Find where the given text appears and provide that cell's center as (x, y) coordinate. 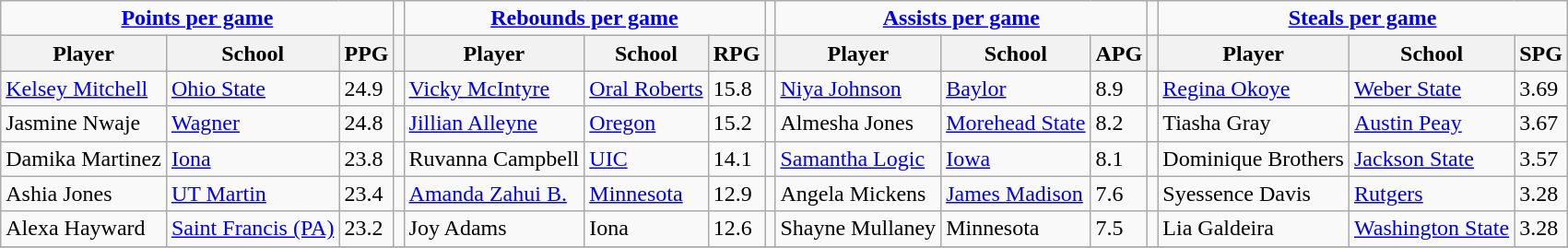
8.2 (1119, 124)
Lia Galdeira (1254, 229)
12.9 (737, 194)
APG (1119, 53)
Wagner (253, 124)
24.9 (367, 89)
Dominique Brothers (1254, 159)
7.6 (1119, 194)
PPG (367, 53)
Jillian Alleyne (494, 124)
UT Martin (253, 194)
Alexa Hayward (84, 229)
Baylor (1016, 89)
Almesha Jones (858, 124)
Jackson State (1431, 159)
Assists per game (961, 18)
Jasmine Nwaje (84, 124)
Angela Mickens (858, 194)
Tiasha Gray (1254, 124)
15.2 (737, 124)
Amanda Zahui B. (494, 194)
RPG (737, 53)
3.69 (1541, 89)
12.6 (737, 229)
Shayne Mullaney (858, 229)
Ruvanna Campbell (494, 159)
James Madison (1016, 194)
Ohio State (253, 89)
Morehead State (1016, 124)
Damika Martinez (84, 159)
8.9 (1119, 89)
14.1 (737, 159)
23.2 (367, 229)
Rebounds per game (584, 18)
Kelsey Mitchell (84, 89)
Joy Adams (494, 229)
Vicky McIntyre (494, 89)
23.8 (367, 159)
Iowa (1016, 159)
23.4 (367, 194)
Points per game (197, 18)
Oral Roberts (646, 89)
Samantha Logic (858, 159)
Washington State (1431, 229)
7.5 (1119, 229)
UIC (646, 159)
8.1 (1119, 159)
Weber State (1431, 89)
SPG (1541, 53)
Saint Francis (PA) (253, 229)
Ashia Jones (84, 194)
Regina Okoye (1254, 89)
Steals per game (1362, 18)
3.67 (1541, 124)
Niya Johnson (858, 89)
15.8 (737, 89)
Austin Peay (1431, 124)
Rutgers (1431, 194)
Oregon (646, 124)
3.57 (1541, 159)
Syessence Davis (1254, 194)
24.8 (367, 124)
